Determine the [X, Y] coordinate at the center of the cell enclosing the given text.  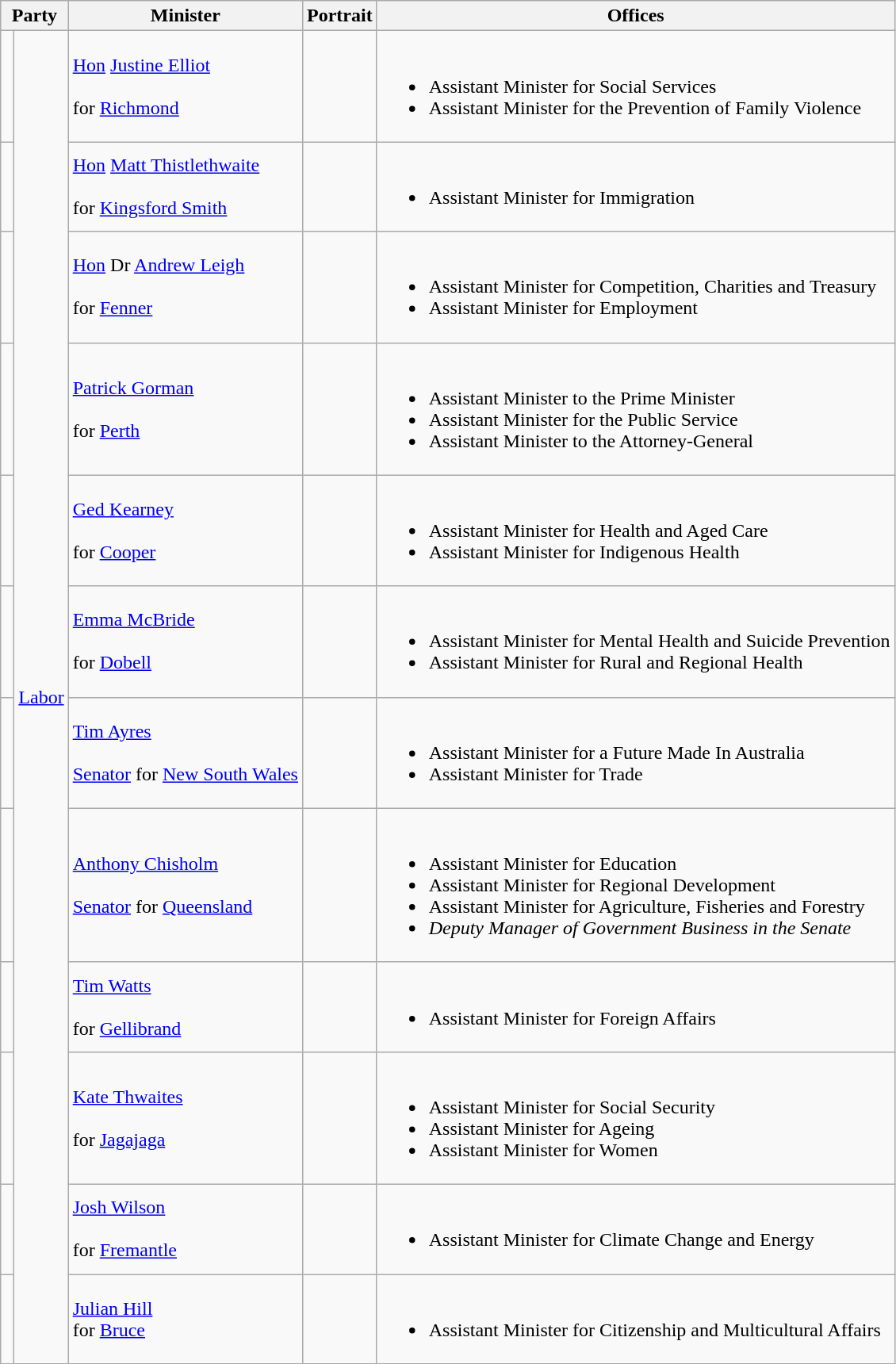
Assistant Minister for Mental Health and Suicide PreventionAssistant Minister for Rural and Regional Health [636, 642]
Assistant Minister for Citizenship and Multicultural Affairs [636, 1318]
Assistant Minister for Climate Change and Energy [636, 1229]
Assistant Minister for Health and Aged CareAssistant Minister for Indigenous Health [636, 531]
Tim Watts for Gellibrand [186, 1007]
Offices [636, 16]
Hon Justine Elliot for Richmond [186, 86]
Labor [41, 698]
Assistant Minister for Social ServicesAssistant Minister for the Prevention of Family Violence [636, 86]
Assistant Minister for Foreign Affairs [636, 1007]
Patrick Gorman for Perth [186, 409]
Hon Dr Andrew Leigh for Fenner [186, 287]
Tim Ayres Senator for New South Wales [186, 753]
Julian Hill for Bruce [186, 1318]
Josh Wilson for Fremantle [186, 1229]
Assistant Minister for Social SecurityAssistant Minister for AgeingAssistant Minister for Women [636, 1118]
Kate Thwaites for Jagajaga [186, 1118]
Assistant Minister for a Future Made In AustraliaAssistant Minister for Trade [636, 753]
Hon Matt Thistlethwaite for Kingsford Smith [186, 187]
Ged Kearney for Cooper [186, 531]
Assistant Minister to the Prime MinisterAssistant Minister for the Public ServiceAssistant Minister to the Attorney-General [636, 409]
Anthony Chisholm Senator for Queensland [186, 885]
Assistant Minister for Immigration [636, 187]
Portrait [339, 16]
Minister [186, 16]
Assistant Minister for Competition, Charities and TreasuryAssistant Minister for Employment [636, 287]
Party [35, 16]
Emma McBride for Dobell [186, 642]
